Locate the cell with the specified text and output its (x, y) center coordinate. 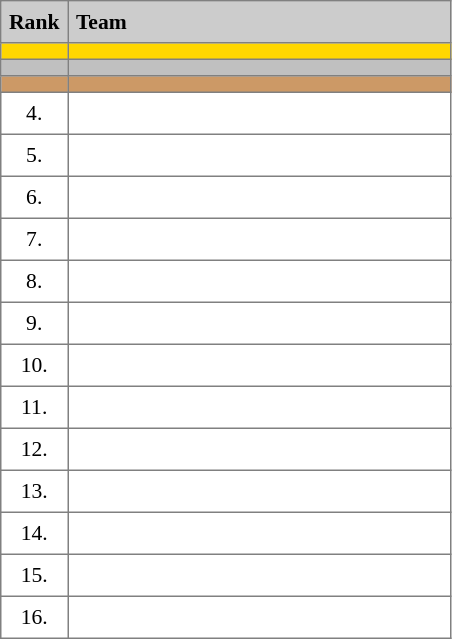
12. (34, 449)
7. (34, 239)
6. (34, 197)
10. (34, 365)
Team (260, 22)
Rank (34, 22)
11. (34, 407)
14. (34, 533)
9. (34, 323)
13. (34, 491)
4. (34, 113)
15. (34, 575)
16. (34, 617)
5. (34, 155)
8. (34, 281)
